Return [X, Y] of the center of cell containing provided text 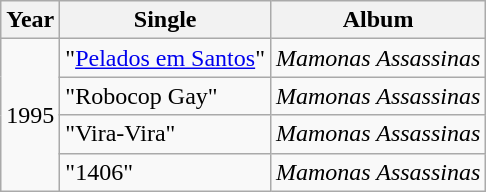
"Pelados em Santos" [166, 58]
"Robocop Gay" [166, 96]
1995 [30, 115]
"1406" [166, 172]
"Vira-Vira" [166, 134]
Album [378, 20]
Year [30, 20]
Single [166, 20]
